Detect which cell encompasses the target text, then output its [X, Y] center coordinate. 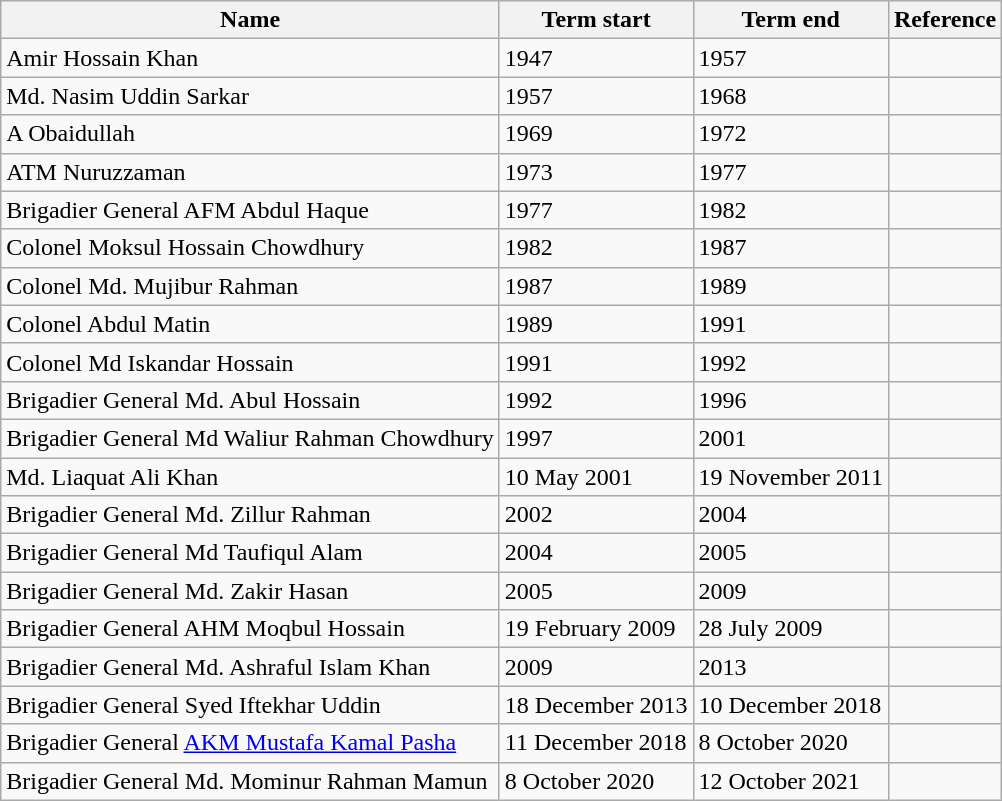
28 July 2009 [790, 629]
Brigadier General AHM Moqbul Hossain [250, 629]
2001 [790, 438]
19 February 2009 [596, 629]
Brigadier General Md Taufiqul Alam [250, 553]
Reference [944, 20]
Amir Hossain Khan [250, 58]
Brigadier General Md. Ashraful Islam Khan [250, 667]
1968 [790, 96]
Brigadier General Md Waliur Rahman Chowdhury [250, 438]
19 November 2011 [790, 477]
ATM Nuruzzaman [250, 172]
Brigadier General Md. Zillur Rahman [250, 515]
Term end [790, 20]
1947 [596, 58]
10 May 2001 [596, 477]
Term start [596, 20]
Brigadier General Md. Mominur Rahman Mamun [250, 781]
Md. Nasim Uddin Sarkar [250, 96]
Name [250, 20]
2002 [596, 515]
Brigadier General AKM Mustafa Kamal Pasha [250, 743]
11 December 2018 [596, 743]
1996 [790, 400]
Colonel Moksul Hossain Chowdhury [250, 248]
Brigadier General Md. Abul Hossain [250, 400]
1969 [596, 134]
Brigadier General AFM Abdul Haque [250, 210]
12 October 2021 [790, 781]
10 December 2018 [790, 705]
1973 [596, 172]
Brigadier General Syed Iftekhar Uddin [250, 705]
Colonel Md Iskandar Hossain [250, 362]
Colonel Md. Mujibur Rahman [250, 286]
18 December 2013 [596, 705]
Md. Liaquat Ali Khan [250, 477]
Colonel Abdul Matin [250, 324]
2013 [790, 667]
1972 [790, 134]
1997 [596, 438]
A Obaidullah [250, 134]
Brigadier General Md. Zakir Hasan [250, 591]
